Return the (X, Y) coordinate for the center point of the cell that contains the specified text.  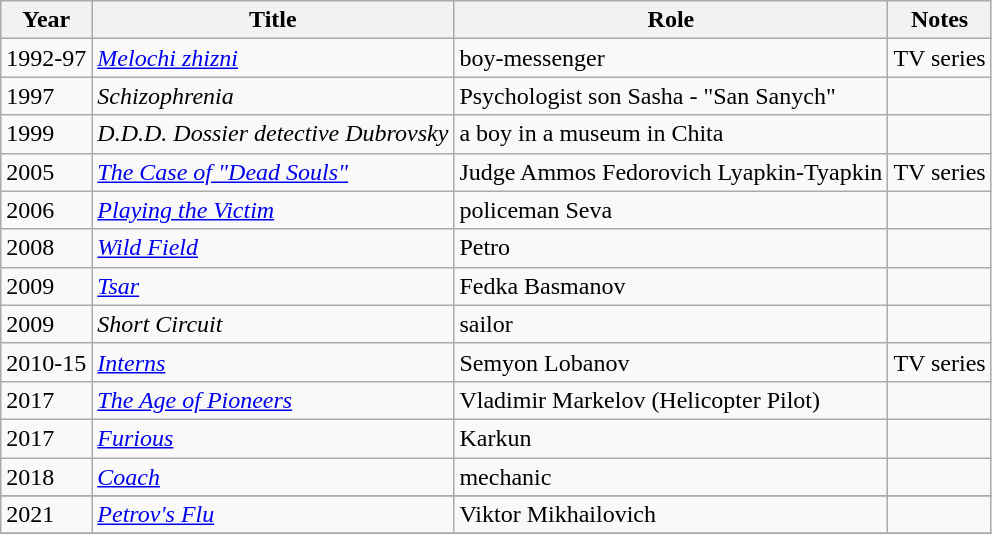
a boy in a museum in Chita (671, 134)
2021 (46, 515)
Coach (273, 477)
2006 (46, 210)
1997 (46, 96)
boy-messenger (671, 58)
Role (671, 20)
Schizophrenia (273, 96)
2018 (46, 477)
2010-15 (46, 362)
Playing the Victim (273, 210)
The Age of Pioneers (273, 400)
1999 (46, 134)
policeman Seva (671, 210)
mechanic (671, 477)
Vladimir Markelov (Helicopter Pilot) (671, 400)
D.D.D. Dossier detective Dubrovsky (273, 134)
Karkun (671, 438)
Viktor Mikhailovich (671, 515)
Title (273, 20)
Judge Ammos Fedorovich Lyapkin-Tyapkin (671, 172)
Tsar (273, 286)
Petrov's Flu (273, 515)
Melochi zhizni (273, 58)
Psychologist son Sasha - "San Sanych" (671, 96)
Petro (671, 248)
The Case of "Dead Souls" (273, 172)
2008 (46, 248)
Furious (273, 438)
2005 (46, 172)
Short Circuit (273, 324)
Notes (940, 20)
Interns (273, 362)
1992-97 (46, 58)
Semyon Lobanov (671, 362)
Fedka Basmanov (671, 286)
Wild Field (273, 248)
Year (46, 20)
sailor (671, 324)
